Provide the (x, y) coordinate of the cell's center where the given text is located.  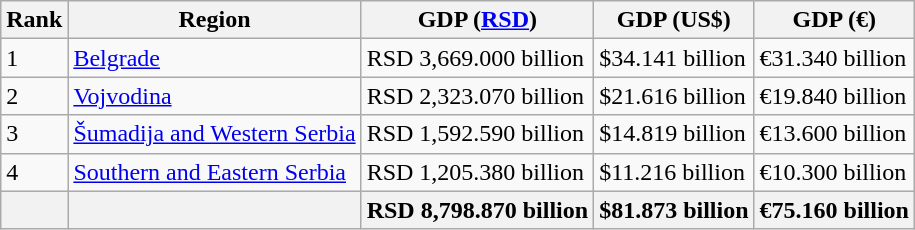
Rank (34, 20)
€13.600 billion (834, 134)
RSD 3,669.000 billion (477, 58)
$81.873 billion (674, 210)
$11.216 billion (674, 172)
Region (214, 20)
GDP (€) (834, 20)
2 (34, 96)
Southern and Eastern Serbia (214, 172)
3 (34, 134)
$34.141 billion (674, 58)
1 (34, 58)
RSD 1,205.380 billion (477, 172)
GDP (RSD) (477, 20)
RSD 8,798.870 billion (477, 210)
$21.616 billion (674, 96)
€19.840 billion (834, 96)
€10.300 billion (834, 172)
€31.340 billion (834, 58)
$14.819 billion (674, 134)
4 (34, 172)
GDP (US$) (674, 20)
€75.160 billion (834, 210)
Belgrade (214, 58)
Vojvodina (214, 96)
RSD 2,323.070 billion (477, 96)
Šumadija and Western Serbia (214, 134)
RSD 1,592.590 billion (477, 134)
